Determine the (x, y) coordinate at the center of the cell enclosing the given text.  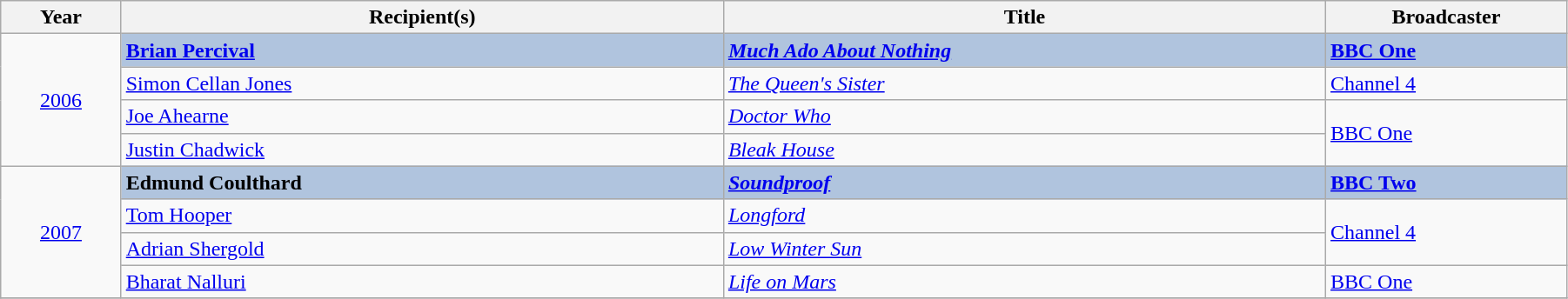
2007 (61, 232)
Broadcaster (1446, 17)
BBC Two (1446, 183)
Adrian Shergold (422, 249)
Doctor Who (1024, 116)
Title (1024, 17)
2006 (61, 100)
Edmund Coulthard (422, 183)
Bharat Nalluri (422, 282)
Brian Percival (422, 50)
Longford (1024, 216)
Soundproof (1024, 183)
Low Winter Sun (1024, 249)
Life on Mars (1024, 282)
Recipient(s) (422, 17)
Year (61, 17)
Joe Ahearne (422, 116)
Much Ado About Nothing (1024, 50)
Tom Hooper (422, 216)
Justin Chadwick (422, 149)
Bleak House (1024, 149)
Simon Cellan Jones (422, 83)
The Queen's Sister (1024, 83)
